Identify which cell holds the provided text, then report its [x, y] central coordinate. 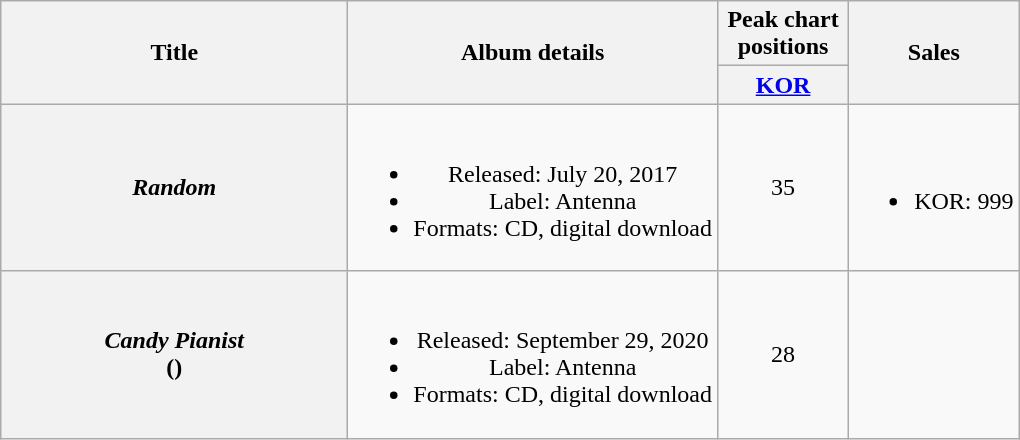
KOR [784, 85]
35 [784, 188]
Peak chart positions [784, 34]
Title [174, 52]
Released: July 20, 2017Label: AntennaFormats: CD, digital download [533, 188]
28 [784, 354]
Album details [533, 52]
Sales [934, 52]
KOR: 999 [934, 188]
Released: September 29, 2020Label: AntennaFormats: CD, digital download [533, 354]
Candy Pianist () [174, 354]
Random [174, 188]
